Locate the cell with the specified text and output its (X, Y) center coordinate. 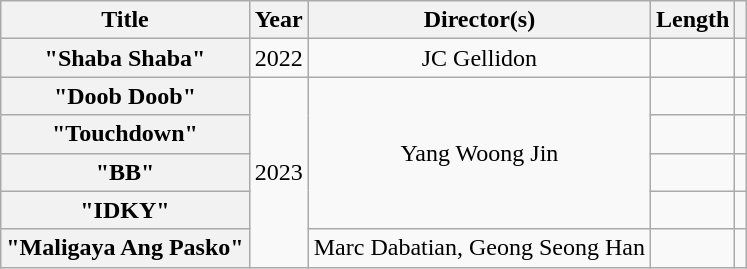
JC Gellidon (479, 58)
"Touchdown" (125, 134)
"Maligaya Ang Pasko" (125, 248)
Marc Dabatian, Geong Seong Han (479, 248)
"Doob Doob" (125, 96)
2022 (278, 58)
Title (125, 20)
"Shaba Shaba" (125, 58)
Length (693, 20)
Yang Woong Jin (479, 153)
Director(s) (479, 20)
"IDKY" (125, 210)
Year (278, 20)
"BB" (125, 172)
2023 (278, 172)
